Provide the (x, y) coordinate of the cell's center where the given text is located.  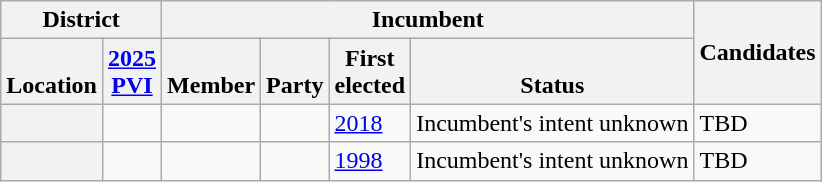
Party (295, 72)
Firstelected (370, 72)
Member (212, 72)
Location (52, 72)
2025PVI (132, 72)
2018 (370, 123)
1998 (370, 161)
Candidates (758, 52)
District (82, 20)
Status (552, 72)
Incumbent (428, 20)
